Pinpoint the cell where the given text exists, returning its [x, y] midpoint coordinate. 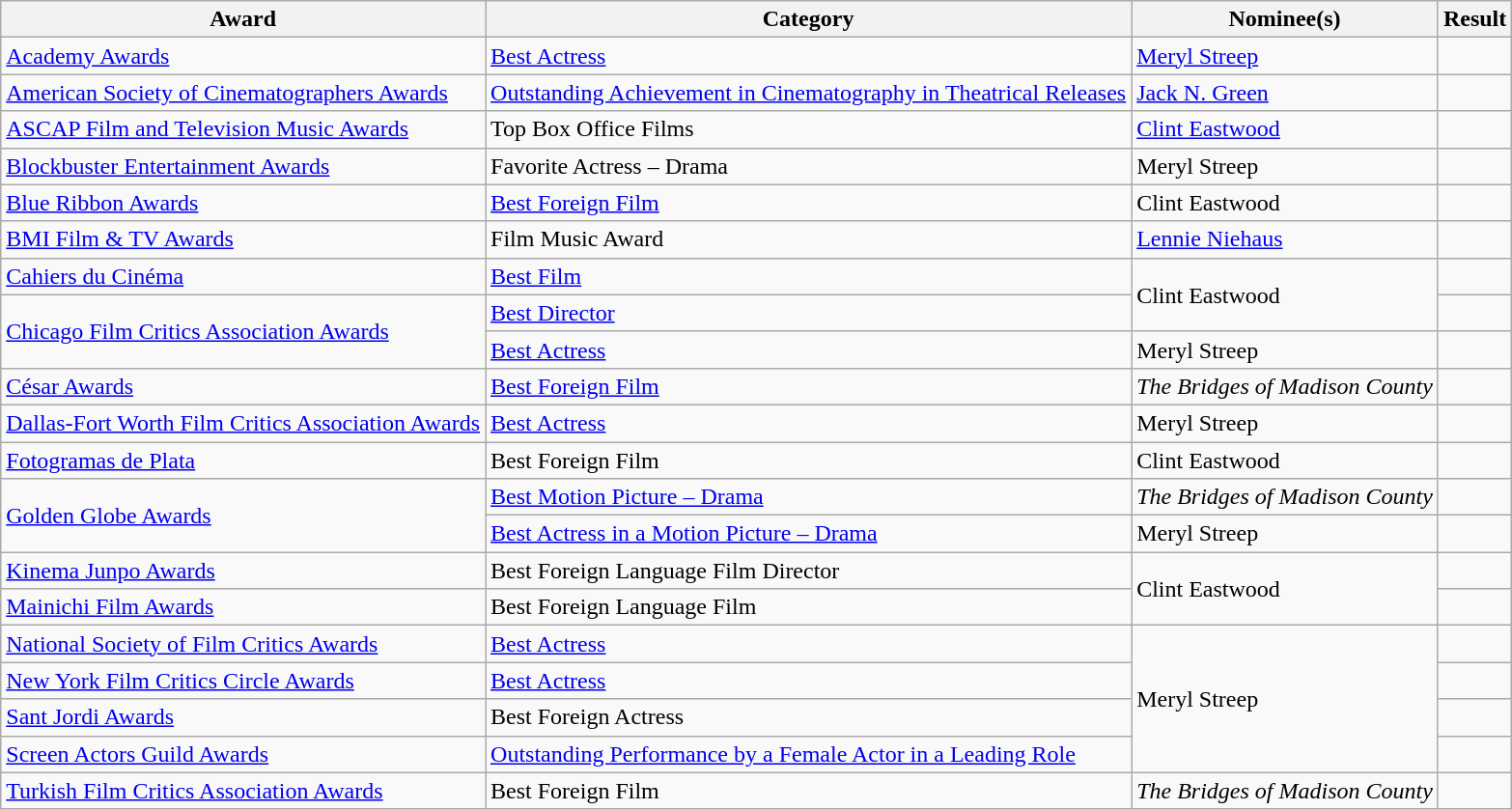
Lennie Niehaus [1285, 239]
César Awards [243, 386]
Turkish Film Critics Association Awards [243, 791]
Film Music Award [809, 239]
New York Film Critics Circle Awards [243, 681]
Outstanding Achievement in Cinematography in Theatrical Releases [809, 93]
Best Foreign Language Film Director [809, 571]
Outstanding Performance by a Female Actor in a Leading Role [809, 754]
Cahiers du Cinéma [243, 276]
Jack N. Green [1285, 93]
Mainichi Film Awards [243, 607]
ASCAP Film and Television Music Awards [243, 129]
Academy Awards [243, 56]
Favorite Actress – Drama [809, 166]
Category [809, 19]
Best Actress in a Motion Picture – Drama [809, 534]
Dallas-Fort Worth Film Critics Association Awards [243, 423]
American Society of Cinematographers Awards [243, 93]
Best Motion Picture – Drama [809, 497]
Screen Actors Guild Awards [243, 754]
Best Film [809, 276]
Fotogramas de Plata [243, 461]
Best Foreign Actress [809, 717]
Sant Jordi Awards [243, 717]
Chicago Film Critics Association Awards [243, 331]
National Society of Film Critics Awards [243, 644]
BMI Film & TV Awards [243, 239]
Top Box Office Films [809, 129]
Best Foreign Language Film [809, 607]
Best Director [809, 313]
Result [1474, 19]
Golden Globe Awards [243, 516]
Award [243, 19]
Blue Ribbon Awards [243, 203]
Kinema Junpo Awards [243, 571]
Nominee(s) [1285, 19]
Blockbuster Entertainment Awards [243, 166]
